Scan for the cell matching the given text and deliver its (X, Y) coordinate at center. 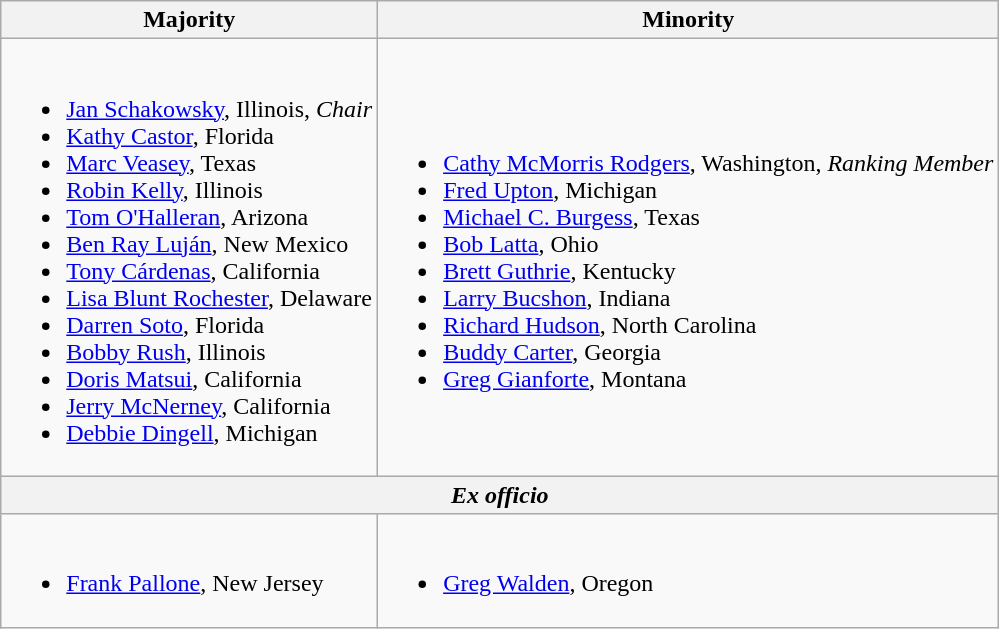
Frank Pallone, New Jersey (190, 570)
Minority (688, 20)
Majority (190, 20)
Greg Walden, Oregon (688, 570)
Ex officio (500, 495)
